Detect which cell encompasses the target text, then output its (x, y) center coordinate. 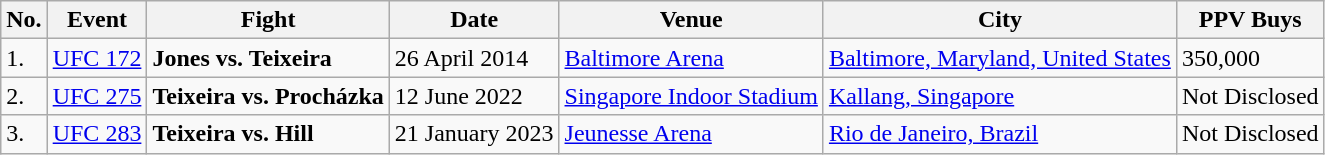
Baltimore, Maryland, United States (1000, 58)
Kallang, Singapore (1000, 96)
12 June 2022 (474, 96)
1. (24, 58)
2. (24, 96)
Venue (691, 20)
21 January 2023 (474, 134)
City (1000, 20)
UFC 172 (97, 58)
UFC 283 (97, 134)
350,000 (1250, 58)
Event (97, 20)
Teixeira vs. Hill (268, 134)
PPV Buys (1250, 20)
Rio de Janeiro, Brazil (1000, 134)
Singapore Indoor Stadium (691, 96)
No. (24, 20)
Jeunesse Arena (691, 134)
26 April 2014 (474, 58)
Fight (268, 20)
Date (474, 20)
3. (24, 134)
Baltimore Arena (691, 58)
Teixeira vs. Procházka (268, 96)
UFC 275 (97, 96)
Jones vs. Teixeira (268, 58)
